Return [x, y] of the center of cell containing provided text 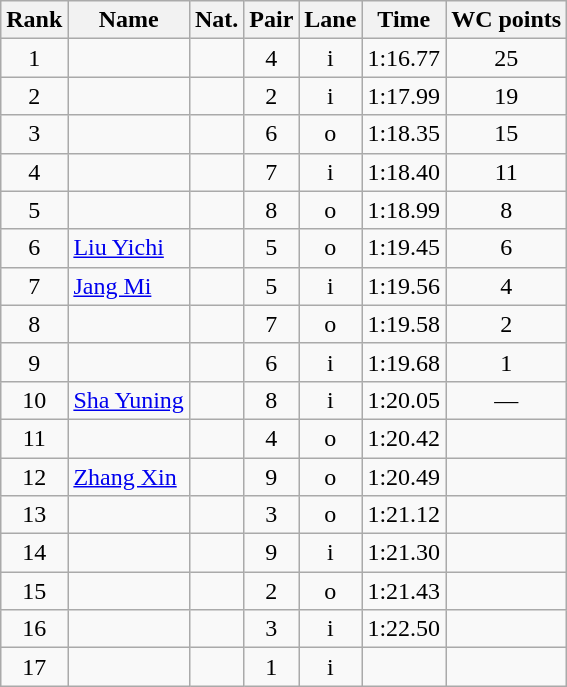
Sha Yuning [129, 400]
1:18.35 [404, 134]
Pair [272, 20]
1:21.43 [404, 591]
Lane [330, 20]
1:19.68 [404, 362]
1:16.77 [404, 58]
13 [34, 515]
1:20.49 [404, 477]
25 [506, 58]
Rank [34, 20]
1:17.99 [404, 96]
17 [34, 667]
1:22.50 [404, 629]
1:19.56 [404, 286]
Time [404, 20]
1:21.12 [404, 515]
12 [34, 477]
WC points [506, 20]
1:18.40 [404, 172]
— [506, 400]
Nat. [216, 20]
1:19.58 [404, 324]
1:20.42 [404, 438]
1:19.45 [404, 248]
Liu Yichi [129, 248]
Jang Mi [129, 286]
1:20.05 [404, 400]
14 [34, 553]
19 [506, 96]
Name [129, 20]
1:21.30 [404, 553]
1:18.99 [404, 210]
Zhang Xin [129, 477]
16 [34, 629]
10 [34, 400]
